Identify which cell holds the provided text, then report its [X, Y] central coordinate. 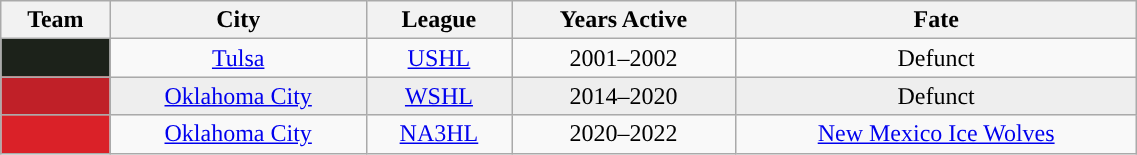
2014–2020 [624, 96]
2020–2022 [624, 134]
WSHL [438, 96]
Years Active [624, 20]
New Mexico Ice Wolves [936, 134]
USHL [438, 58]
Team [56, 20]
2001–2002 [624, 58]
NA3HL [438, 134]
Tulsa [238, 58]
City [238, 20]
Fate [936, 20]
League [438, 20]
